Extract the [X, Y] coordinate from the center of the cell holding the provided text.  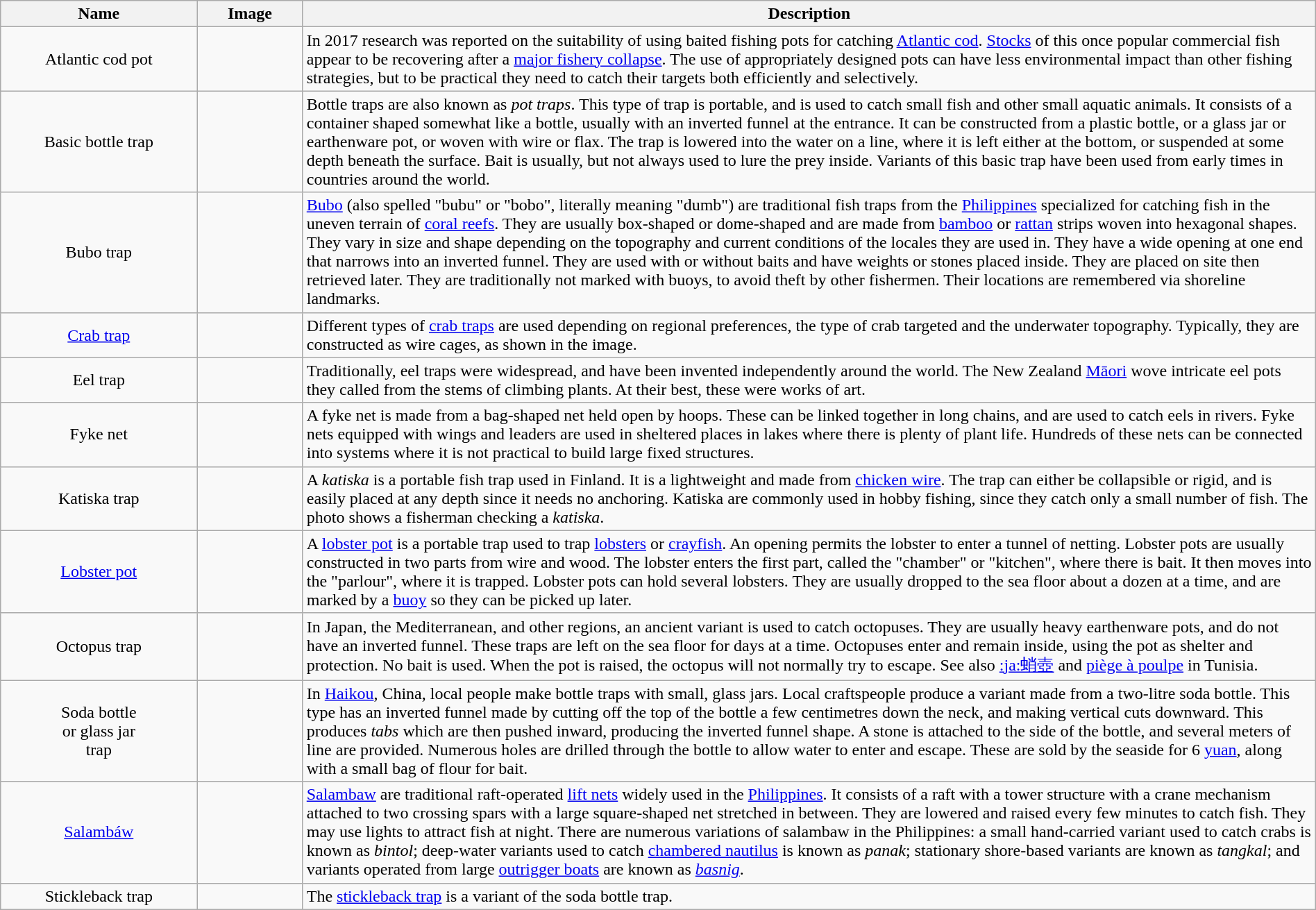
Lobster pot [99, 572]
Atlantic cod pot [99, 59]
Katiska trap [99, 498]
Image [250, 14]
Octopus trap [99, 647]
Crab trap [99, 335]
The stickleback trap is a variant of the soda bottle trap. [809, 896]
Bubo trap [99, 253]
Name [99, 14]
Eel trap [99, 380]
Soda bottleor glass jartrap [99, 731]
Description [809, 14]
Fyke net [99, 435]
Salambáw [99, 832]
Stickleback trap [99, 896]
Basic bottle trap [99, 142]
